From the cell containing the given text, extract its center point as [X, Y] coordinate. 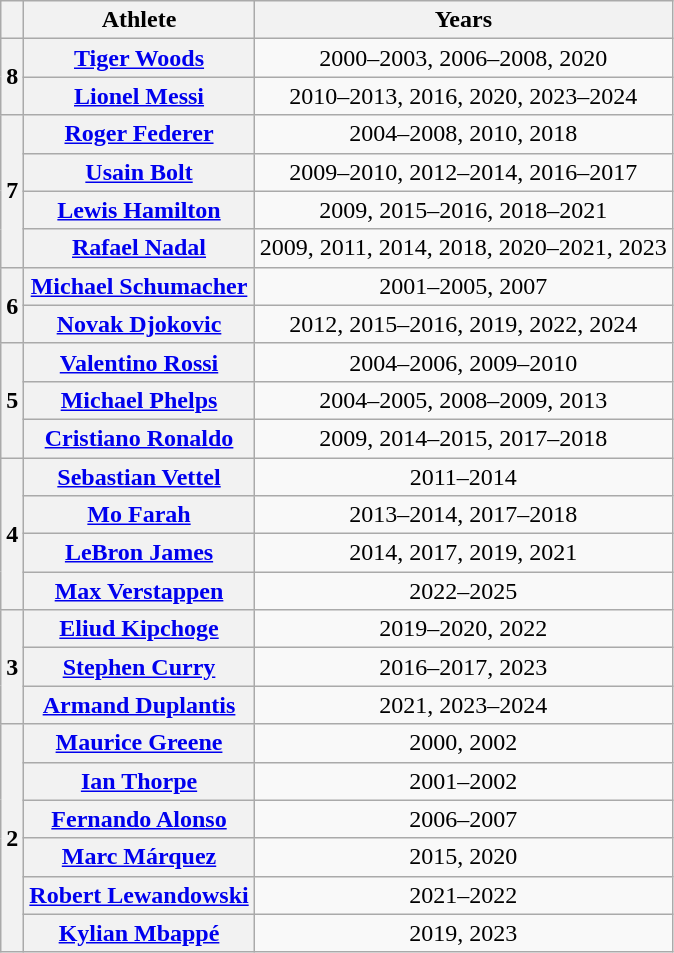
2010–2013, 2016, 2020, 2023–2024 [463, 96]
Max Verstappen [139, 591]
Marc Márquez [139, 857]
Kylian Mbappé [139, 933]
2021–2022 [463, 895]
2004–2008, 2010, 2018 [463, 134]
Novak Djokovic [139, 324]
Years [463, 20]
Sebastian Vettel [139, 477]
2000, 2002 [463, 743]
Valentino Rossi [139, 362]
2015, 2020 [463, 857]
Ian Thorpe [139, 781]
2004–2006, 2009–2010 [463, 362]
Roger Federer [139, 134]
Athlete [139, 20]
Tiger Woods [139, 58]
2009–2010, 2012–2014, 2016–2017 [463, 172]
Michael Phelps [139, 400]
2001–2005, 2007 [463, 286]
2016–2017, 2023 [463, 667]
Armand Duplantis [139, 705]
Lewis Hamilton [139, 210]
2000–2003, 2006–2008, 2020 [463, 58]
8 [12, 77]
2019, 2023 [463, 933]
Stephen Curry [139, 667]
2022–2025 [463, 591]
Lionel Messi [139, 96]
2 [12, 838]
4 [12, 534]
2021, 2023–2024 [463, 705]
Rafael Nadal [139, 248]
Usain Bolt [139, 172]
2009, 2011, 2014, 2018, 2020–2021, 2023 [463, 248]
2014, 2017, 2019, 2021 [463, 553]
Maurice Greene [139, 743]
Cristiano Ronaldo [139, 438]
2004–2005, 2008–2009, 2013 [463, 400]
2006–2007 [463, 819]
7 [12, 191]
2012, 2015–2016, 2019, 2022, 2024 [463, 324]
2001–2002 [463, 781]
LeBron James [139, 553]
5 [12, 400]
3 [12, 667]
2009, 2015–2016, 2018–2021 [463, 210]
2011–2014 [463, 477]
Mo Farah [139, 515]
Fernando Alonso [139, 819]
2019–2020, 2022 [463, 629]
6 [12, 305]
Robert Lewandowski [139, 895]
2013–2014, 2017–2018 [463, 515]
2009, 2014–2015, 2017–2018 [463, 438]
Eliud Kipchoge [139, 629]
Michael Schumacher [139, 286]
